For the text-containing cell, return its midpoint in [X, Y] coordinate format. 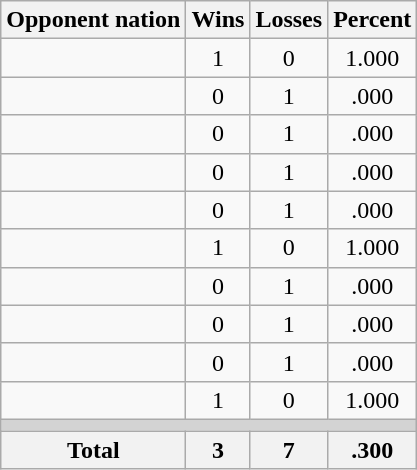
Total [94, 449]
3 [218, 449]
Losses [289, 20]
Percent [372, 20]
7 [289, 449]
.300 [372, 449]
Opponent nation [94, 20]
Wins [218, 20]
